Identify which cell holds the provided text, then report its (x, y) central coordinate. 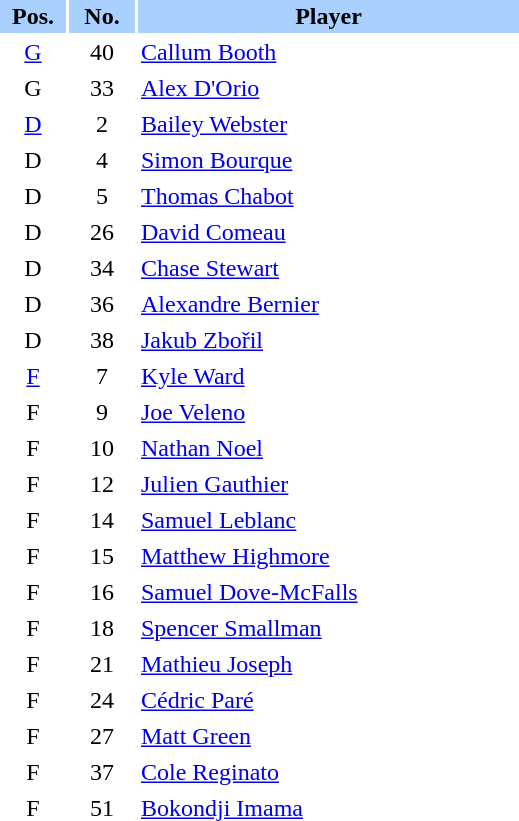
Cédric Paré (328, 700)
Mathieu Joseph (328, 664)
No. (102, 16)
14 (102, 520)
2 (102, 124)
David Comeau (328, 232)
9 (102, 412)
36 (102, 304)
40 (102, 52)
10 (102, 448)
21 (102, 664)
Player (328, 16)
Chase Stewart (328, 268)
33 (102, 88)
27 (102, 736)
Spencer Smallman (328, 628)
7 (102, 376)
Samuel Leblanc (328, 520)
4 (102, 160)
Matt Green (328, 736)
Callum Booth (328, 52)
26 (102, 232)
Joe Veleno (328, 412)
16 (102, 592)
Bailey Webster (328, 124)
24 (102, 700)
Julien Gauthier (328, 484)
Kyle Ward (328, 376)
12 (102, 484)
Alexandre Bernier (328, 304)
Alex D'Orio (328, 88)
34 (102, 268)
Samuel Dove-McFalls (328, 592)
5 (102, 196)
38 (102, 340)
Jakub Zbořil (328, 340)
Cole Reginato (328, 772)
37 (102, 772)
15 (102, 556)
Matthew Highmore (328, 556)
Simon Bourque (328, 160)
Nathan Noel (328, 448)
Pos. (33, 16)
18 (102, 628)
Thomas Chabot (328, 196)
